Return (X, Y) of the center of cell containing provided text 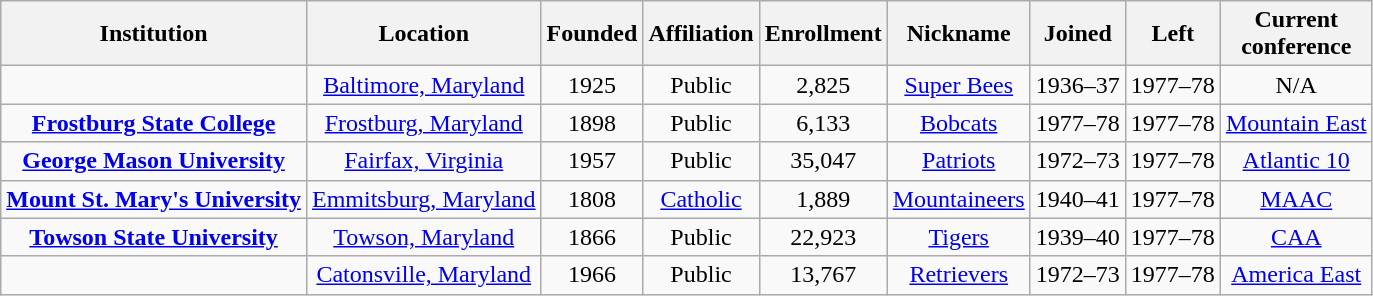
Nickname (958, 34)
1,889 (823, 199)
1808 (592, 199)
Institution (154, 34)
1898 (592, 123)
Mountain East (1296, 123)
1940–41 (1078, 199)
Mount St. Mary's University (154, 199)
Towson, Maryland (424, 237)
Founded (592, 34)
Catholic (701, 199)
Catonsville, Maryland (424, 275)
Retrievers (958, 275)
1939–40 (1078, 237)
Frostburg State College (154, 123)
1957 (592, 161)
Towson State University (154, 237)
Enrollment (823, 34)
Affiliation (701, 34)
2,825 (823, 85)
Tigers (958, 237)
Super Bees (958, 85)
Currentconference (1296, 34)
Mountaineers (958, 199)
6,133 (823, 123)
1925 (592, 85)
35,047 (823, 161)
George Mason University (154, 161)
Fairfax, Virginia (424, 161)
Atlantic 10 (1296, 161)
Baltimore, Maryland (424, 85)
Patriots (958, 161)
MAAC (1296, 199)
1966 (592, 275)
Location (424, 34)
CAA (1296, 237)
Emmitsburg, Maryland (424, 199)
Bobcats (958, 123)
1936–37 (1078, 85)
13,767 (823, 275)
22,923 (823, 237)
Joined (1078, 34)
1866 (592, 237)
America East (1296, 275)
Left (1172, 34)
N/A (1296, 85)
Frostburg, Maryland (424, 123)
